For the text-containing cell, return its midpoint in (X, Y) coordinate format. 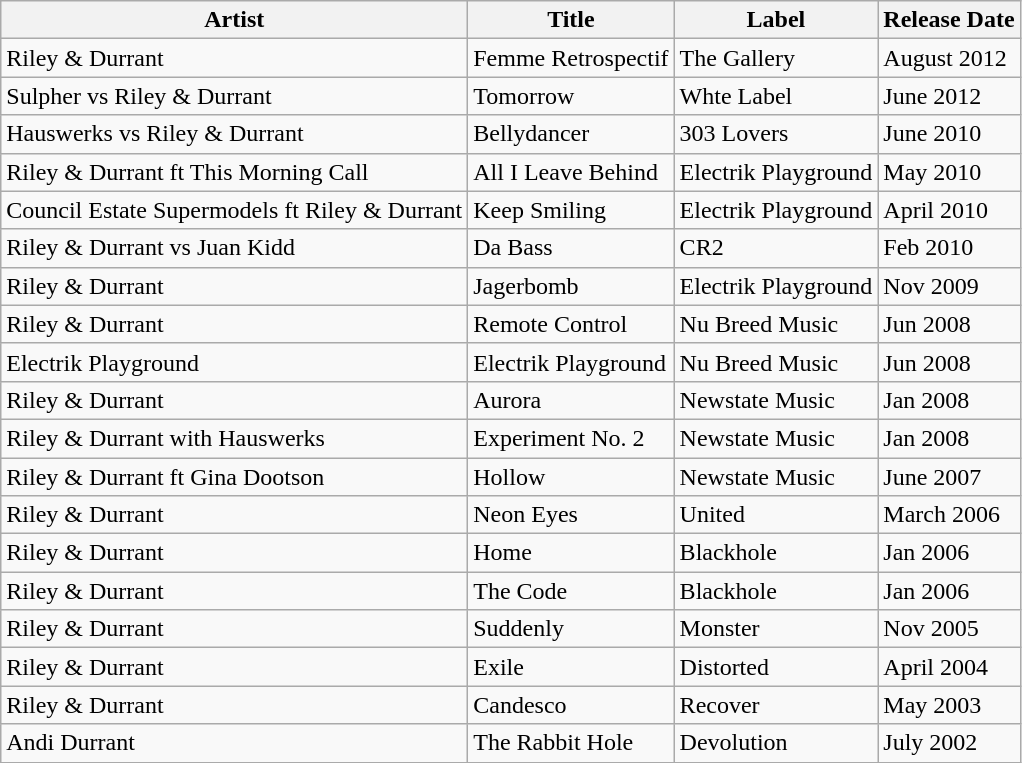
Devolution (776, 743)
Nov 2005 (949, 629)
Feb 2010 (949, 248)
Nov 2009 (949, 286)
Suddenly (571, 629)
Hollow (571, 477)
Keep Smiling (571, 210)
Distorted (776, 667)
Bellydancer (571, 134)
Tomorrow (571, 96)
Riley & Durrant ft This Morning Call (234, 172)
June 2012 (949, 96)
Riley & Durrant with Hauswerks (234, 438)
April 2010 (949, 210)
The Code (571, 591)
Experiment No. 2 (571, 438)
March 2006 (949, 515)
The Rabbit Hole (571, 743)
Home (571, 553)
June 2007 (949, 477)
Aurora (571, 400)
Label (776, 20)
Candesco (571, 705)
May 2010 (949, 172)
The Gallery (776, 58)
303 Lovers (776, 134)
Riley & Durrant ft Gina Dootson (234, 477)
Whte Label (776, 96)
Release Date (949, 20)
Riley & Durrant vs Juan Kidd (234, 248)
Neon Eyes (571, 515)
July 2002 (949, 743)
Council Estate Supermodels ft Riley & Durrant (234, 210)
United (776, 515)
Jagerbomb (571, 286)
Femme Retrospectif (571, 58)
Hauswerks vs Riley & Durrant (234, 134)
Andi Durrant (234, 743)
Artist (234, 20)
Exile (571, 667)
Sulpher vs Riley & Durrant (234, 96)
CR2 (776, 248)
April 2004 (949, 667)
May 2003 (949, 705)
Recover (776, 705)
Da Bass (571, 248)
Remote Control (571, 324)
August 2012 (949, 58)
All I Leave Behind (571, 172)
Title (571, 20)
Monster (776, 629)
June 2010 (949, 134)
